Scan for the cell matching the given text and deliver its [x, y] coordinate at center. 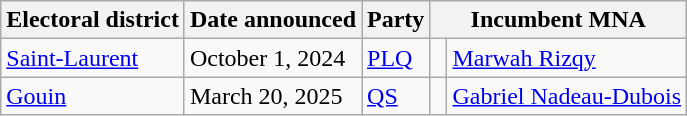
PLQ [396, 58]
QS [396, 96]
October 1, 2024 [272, 58]
Gabriel Nadeau-Dubois [567, 96]
Marwah Rizqy [567, 58]
Date announced [272, 20]
Gouin [93, 96]
Party [396, 20]
March 20, 2025 [272, 96]
Saint-Laurent [93, 58]
Incumbent MNA [558, 20]
Electoral district [93, 20]
